Extract the (X, Y) coordinate from the center of the cell holding the provided text.  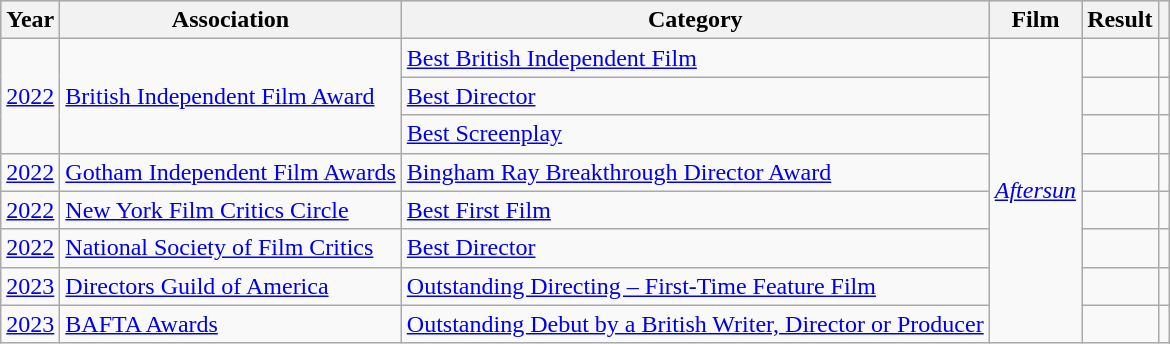
Film (1035, 20)
Category (695, 20)
Gotham Independent Film Awards (230, 172)
Bingham Ray Breakthrough Director Award (695, 172)
Best Screenplay (695, 134)
National Society of Film Critics (230, 248)
Association (230, 20)
Year (30, 20)
Directors Guild of America (230, 286)
Best British Independent Film (695, 58)
Outstanding Directing – First-Time Feature Film (695, 286)
Outstanding Debut by a British Writer, Director or Producer (695, 324)
Aftersun (1035, 191)
BAFTA Awards (230, 324)
New York Film Critics Circle (230, 210)
Result (1120, 20)
Best First Film (695, 210)
British Independent Film Award (230, 96)
